Determine the [x, y] coordinate at the center of the cell enclosing the given text.  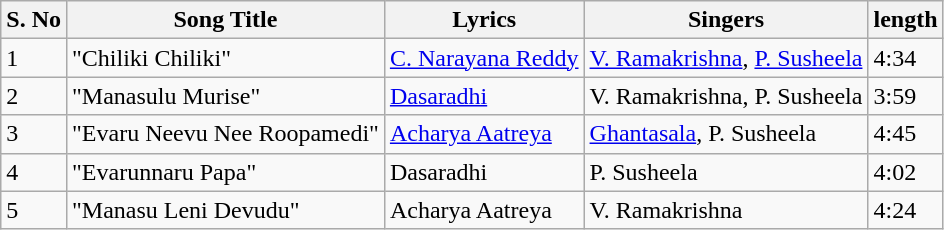
Singers [726, 20]
"Chiliki Chiliki" [225, 58]
5 [34, 210]
4:34 [906, 58]
"Evaru Neevu Nee Roopamedi" [225, 134]
"Evarunnaru Papa" [225, 172]
2 [34, 96]
"Manasulu Murise" [225, 96]
C. Narayana Reddy [484, 58]
Song Title [225, 20]
V. Ramakrishna [726, 210]
P. Susheela [726, 172]
3:59 [906, 96]
4:45 [906, 134]
4:02 [906, 172]
S. No [34, 20]
1 [34, 58]
4:24 [906, 210]
4 [34, 172]
3 [34, 134]
Ghantasala, P. Susheela [726, 134]
length [906, 20]
"Manasu Leni Devudu" [225, 210]
Lyrics [484, 20]
